Provide the [x, y] coordinate of the cell's center where the given text is located.  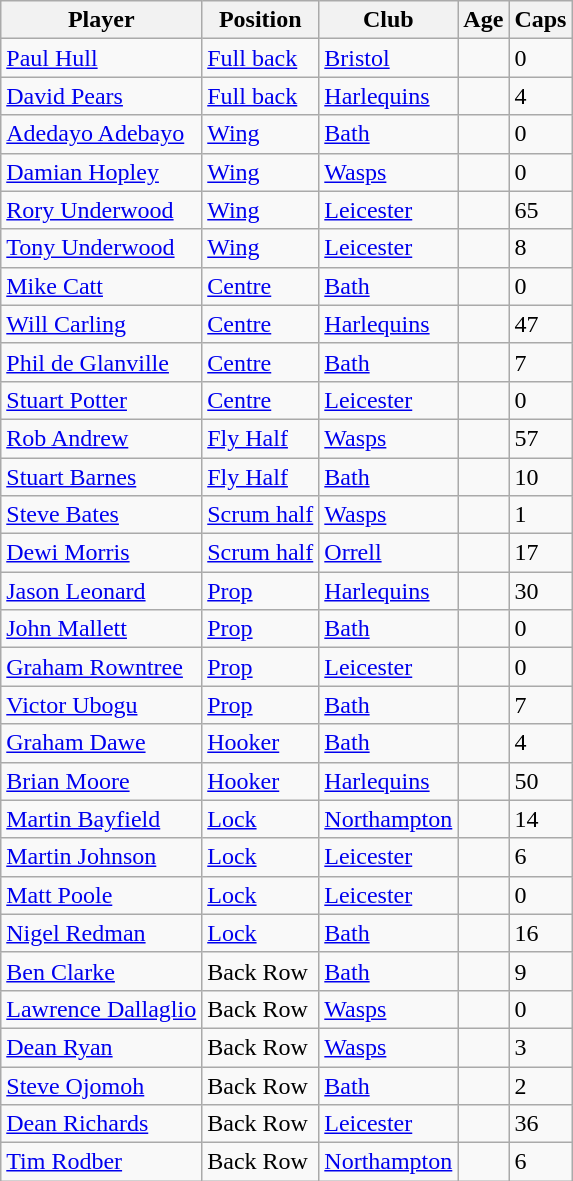
Tony Underwood [102, 248]
Dean Ryan [102, 1047]
Caps [540, 20]
47 [540, 324]
17 [540, 553]
Stuart Barnes [102, 477]
Victor Ubogu [102, 705]
Player [102, 20]
Dean Richards [102, 1124]
Position [260, 20]
Bristol [388, 58]
8 [540, 248]
57 [540, 438]
David Pears [102, 96]
Orrell [388, 553]
Graham Rowntree [102, 667]
John Mallett [102, 629]
Brian Moore [102, 781]
10 [540, 477]
Graham Dawe [102, 743]
50 [540, 781]
14 [540, 819]
Tim Rodber [102, 1162]
Steve Bates [102, 515]
Dewi Morris [102, 553]
30 [540, 591]
Lawrence Dallaglio [102, 1009]
Age [484, 20]
Phil de Glanville [102, 362]
Mike Catt [102, 286]
Damian Hopley [102, 172]
2 [540, 1085]
Stuart Potter [102, 400]
Jason Leonard [102, 591]
Nigel Redman [102, 933]
3 [540, 1047]
Steve Ojomoh [102, 1085]
Rob Andrew [102, 438]
Paul Hull [102, 58]
Ben Clarke [102, 971]
Matt Poole [102, 895]
Club [388, 20]
36 [540, 1124]
9 [540, 971]
Rory Underwood [102, 210]
16 [540, 933]
Will Carling [102, 324]
Martin Bayfield [102, 819]
Adedayo Adebayo [102, 134]
Martin Johnson [102, 857]
1 [540, 515]
65 [540, 210]
